Locate the cell with the specified text and output its (X, Y) center coordinate. 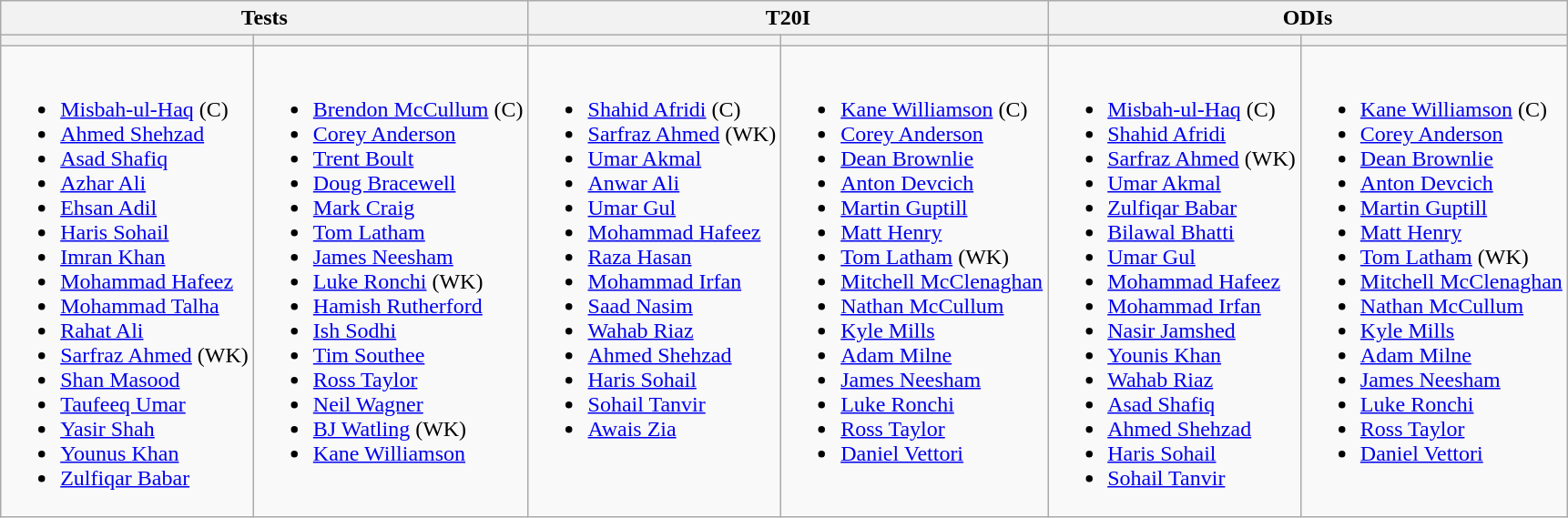
Tests (264, 18)
ODIs (1308, 18)
T20I (789, 18)
